From the cell containing the given text, extract its center point as [x, y] coordinate. 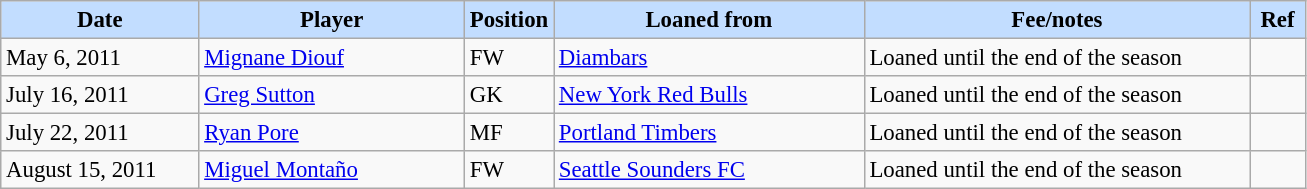
MF [508, 133]
July 22, 2011 [100, 133]
Fee/notes [1057, 20]
New York Red Bulls [710, 95]
Ref [1278, 20]
Loaned from [710, 20]
Mignane Diouf [332, 58]
GK [508, 95]
Greg Sutton [332, 95]
Ryan Pore [332, 133]
August 15, 2011 [100, 170]
Date [100, 20]
Diambars [710, 58]
May 6, 2011 [100, 58]
Portland Timbers [710, 133]
Player [332, 20]
Miguel Montaño [332, 170]
Position [508, 20]
July 16, 2011 [100, 95]
Seattle Sounders FC [710, 170]
